Locate the cell with the specified text and output its [X, Y] center coordinate. 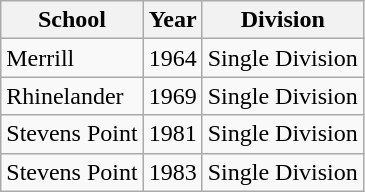
Division [282, 20]
Merrill [72, 58]
1964 [172, 58]
1981 [172, 134]
1969 [172, 96]
School [72, 20]
Rhinelander [72, 96]
1983 [172, 172]
Year [172, 20]
